Output the [x, y] coordinate of the center of the cell containing the given text.  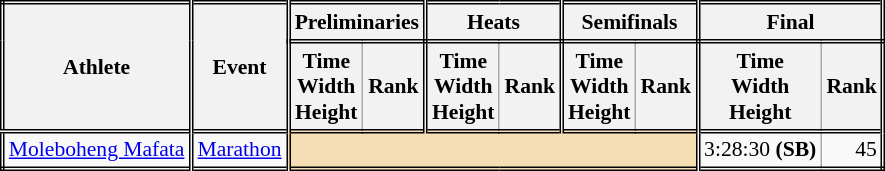
Event [240, 67]
Final [791, 22]
Semifinals [630, 22]
Marathon [240, 150]
45 [852, 150]
Moleboheng Mafata [96, 150]
Athlete [96, 67]
Preliminaries [356, 22]
Heats [493, 22]
3:28:30 (SB) [760, 150]
